Search for the cell housing the specified text and yield its [X, Y] center coordinate. 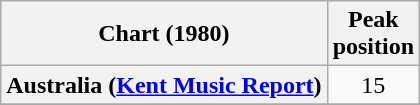
Australia (Kent Music Report) [164, 85]
Peakposition [373, 34]
15 [373, 85]
Chart (1980) [164, 34]
